Provide the (x, y) coordinate of the cell's center where the given text is located.  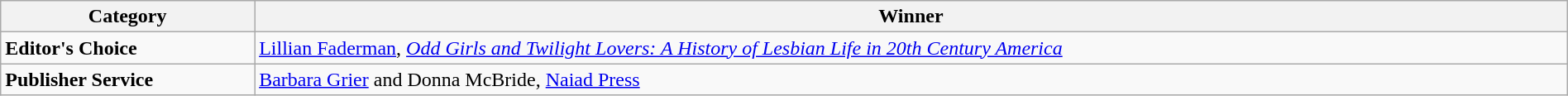
Winner (911, 17)
Editor's Choice (127, 48)
Publisher Service (127, 79)
Category (127, 17)
Lillian Faderman, Odd Girls and Twilight Lovers: A History of Lesbian Life in 20th Century America (911, 48)
Barbara Grier and Donna McBride, Naiad Press (911, 79)
